Detect which cell encompasses the target text, then output its (x, y) center coordinate. 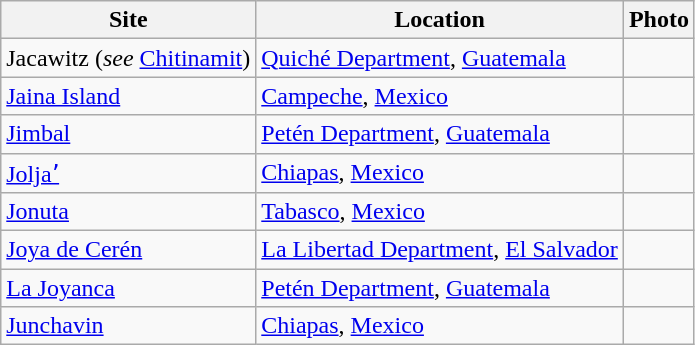
Photo (658, 20)
Quiché Department, Guatemala (440, 58)
Jimbal (128, 134)
Jacawitz (see Chitinamit) (128, 58)
Tabasco, Mexico (440, 212)
Joya de Cerén (128, 250)
Joljaʼ (128, 173)
Site (128, 20)
Location (440, 20)
La Joyanca (128, 288)
Jaina Island (128, 96)
Jonuta (128, 212)
Campeche, Mexico (440, 96)
La Libertad Department, El Salvador (440, 250)
Junchavin (128, 326)
